For the text-containing cell, return its midpoint in [X, Y] coordinate format. 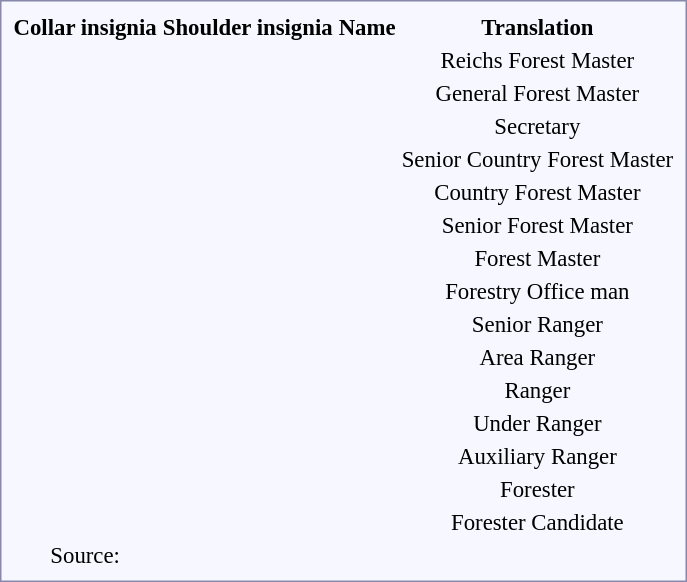
Secretary [537, 126]
General Forest Master [537, 93]
Country Forest Master [537, 192]
Auxiliary Ranger [537, 456]
Forestry Office man [537, 291]
Name [367, 27]
Reichs Forest Master [537, 60]
Senior Forest Master [537, 225]
Under Ranger [537, 423]
Senior Country Forest Master [537, 159]
Translation [537, 27]
Ranger [537, 390]
Forester Candidate [537, 522]
Collar insignia [85, 27]
Area Ranger [537, 357]
Forest Master [537, 258]
Shoulder insignia [248, 27]
Senior Ranger [537, 324]
Forester [537, 489]
Source: [85, 555]
